Return (x, y) of the center of cell containing provided text 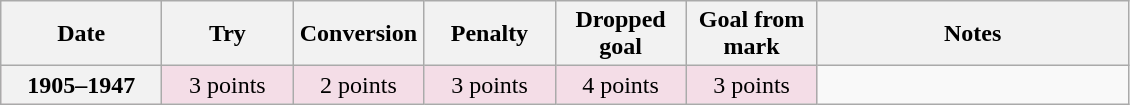
1905–1947 (82, 85)
4 points (620, 85)
Dropped goal (620, 34)
Date (82, 34)
Notes (972, 34)
Conversion (358, 34)
Penalty (490, 34)
Goal from mark (752, 34)
2 points (358, 85)
Try (228, 34)
